Determine the [x, y] coordinate at the center of the cell enclosing the given text.  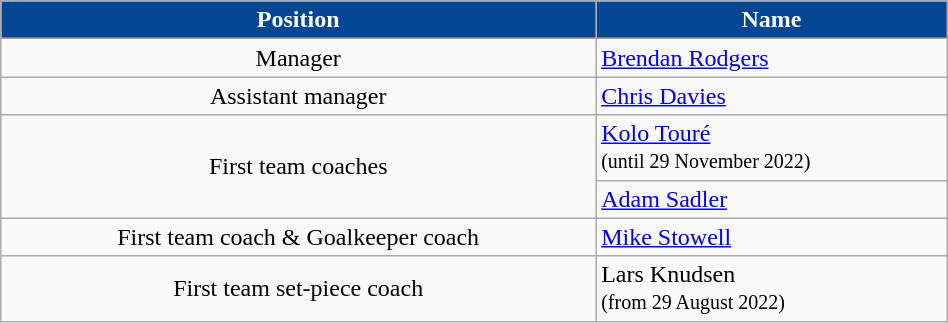
Position [298, 20]
First team set-piece coach [298, 288]
Kolo Touré (until 29 November 2022) [772, 148]
Adam Sadler [772, 199]
Name [772, 20]
First team coaches [298, 166]
Manager [298, 58]
Chris Davies [772, 96]
Mike Stowell [772, 237]
Assistant manager [298, 96]
First team coach & Goalkeeper coach [298, 237]
Brendan Rodgers [772, 58]
Lars Knudsen (from 29 August 2022) [772, 288]
